Scan for the cell matching the given text and deliver its (x, y) coordinate at center. 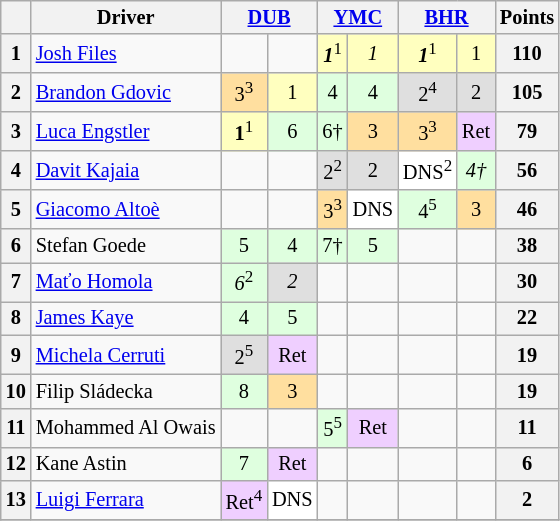
James Kaye (126, 318)
12 (16, 464)
79 (527, 132)
Points (527, 17)
56 (527, 170)
13 (16, 500)
BHR (446, 17)
25 (244, 354)
62 (244, 282)
Luigi Ferrara (126, 500)
10 (16, 391)
DNS2 (428, 170)
4† (476, 170)
Michela Cerruti (126, 354)
Driver (126, 17)
DUB (270, 17)
45 (428, 210)
Davit Kajaia (126, 170)
38 (527, 246)
105 (527, 92)
Kane Astin (126, 464)
9 (16, 354)
Giacomo Altoè (126, 210)
Mohammed Al Owais (126, 428)
24 (428, 92)
110 (527, 54)
7† (333, 246)
30 (527, 282)
55 (333, 428)
Luca Engstler (126, 132)
YMC (358, 17)
6† (333, 132)
Filip Sládecka (126, 391)
Ret4 (244, 500)
Maťo Homola (126, 282)
Josh Files (126, 54)
46 (527, 210)
Stefan Goede (126, 246)
Brandon Gdovic (126, 92)
